Scan for the cell matching the given text and deliver its (X, Y) coordinate at center. 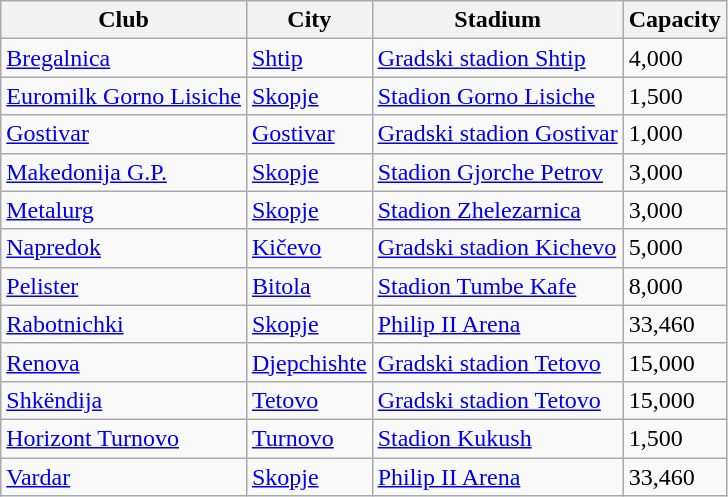
Pelister (124, 286)
4,000 (674, 58)
Makedonija G.P. (124, 172)
Turnovo (309, 438)
Bregalnica (124, 58)
Shkëndija (124, 400)
Euromilk Gorno Lisiche (124, 96)
Stadion Gorno Lisiche (498, 96)
Napredok (124, 248)
Gradski stadion Gostivar (498, 134)
Capacity (674, 20)
Bitola (309, 286)
8,000 (674, 286)
Renova (124, 362)
Stadion Gjorche Petrov (498, 172)
Rabotnichki (124, 324)
Djepchishte (309, 362)
Stadium (498, 20)
5,000 (674, 248)
Stadion Kukush (498, 438)
Gradski stadion Shtip (498, 58)
Kičevo (309, 248)
1,000 (674, 134)
Tetovo (309, 400)
Stadion Zhelezarnica (498, 210)
Vardar (124, 477)
Horizont Turnovo (124, 438)
Stadion Tumbe Kafe (498, 286)
Gradski stadion Kichevo (498, 248)
Club (124, 20)
Shtip (309, 58)
City (309, 20)
Metalurg (124, 210)
